Output the [X, Y] coordinate of the center of the cell containing the given text.  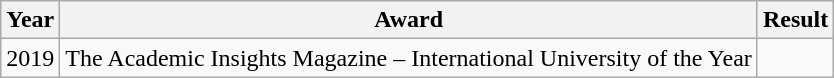
Result [795, 20]
Year [30, 20]
The Academic Insights Magazine – International University of the Year [409, 58]
Award [409, 20]
2019 [30, 58]
